Pinpoint the cell where the given text exists, returning its [X, Y] midpoint coordinate. 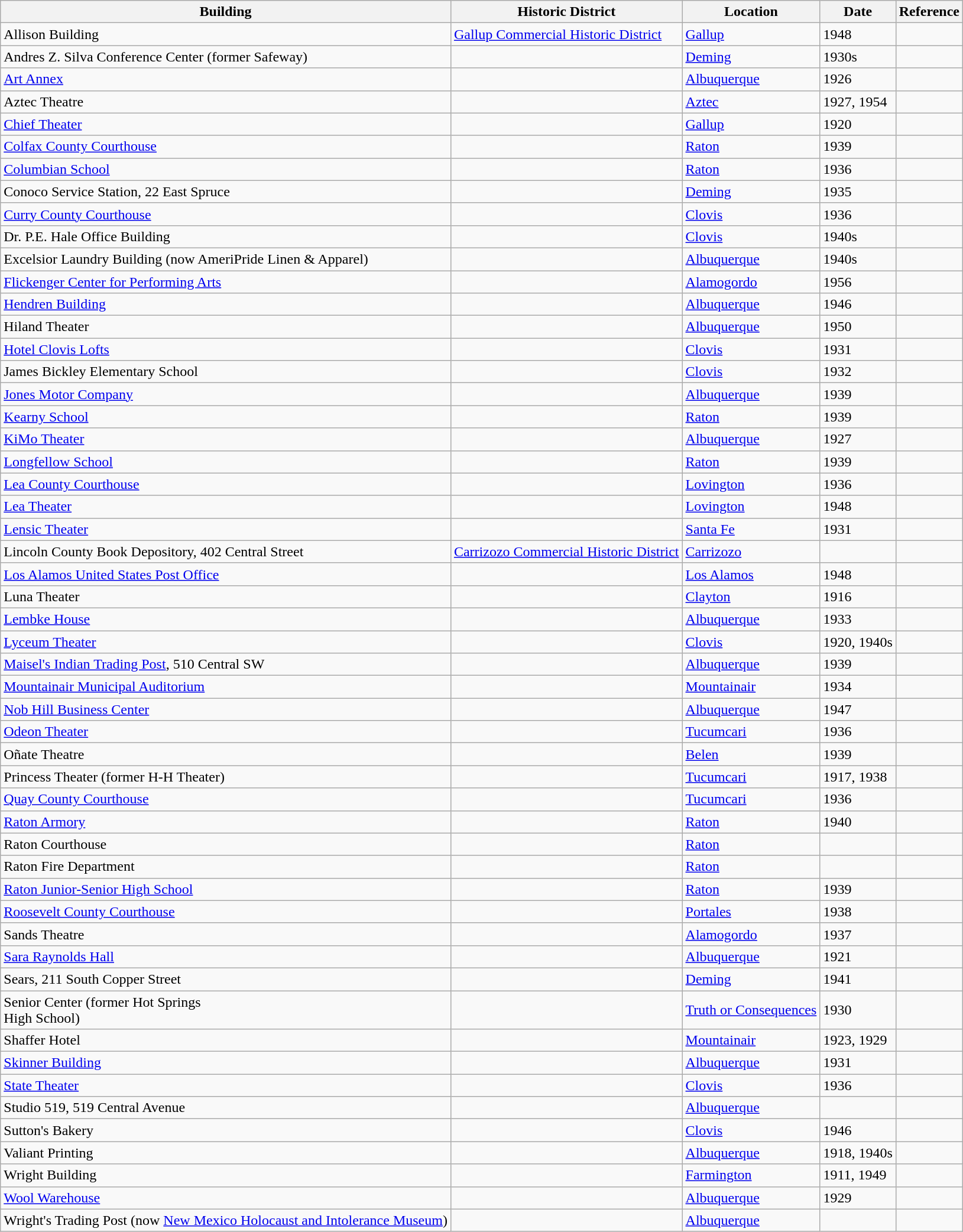
Longfellow School [226, 462]
Dr. P.E. Hale Office Building [226, 236]
Los Alamos [751, 574]
1926 [858, 79]
Raton Fire Department [226, 867]
Flickenger Center for Performing Arts [226, 282]
1916 [858, 596]
1911, 1949 [858, 1175]
1930s [858, 57]
Aztec Theatre [226, 102]
Columbian School [226, 169]
Colfax County Courthouse [226, 147]
Hotel Clovis Lofts [226, 349]
Excelsior Laundry Building (now AmeriPride Linen & Apparel) [226, 259]
1935 [858, 192]
1934 [858, 687]
Raton Armory [226, 822]
Jones Motor Company [226, 394]
Lea Theater [226, 507]
Odeon Theater [226, 732]
1929 [858, 1198]
Date [858, 12]
Portales [751, 912]
Oñate Theatre [226, 754]
Raton Courthouse [226, 844]
1920, 1940s [858, 641]
Sutton's Bakery [226, 1130]
Conoco Service Station, 22 East Spruce [226, 192]
Sara Raynolds Hall [226, 957]
1923, 1929 [858, 1040]
Gallup Commercial Historic District [566, 34]
Luna Theater [226, 596]
Quay County Courthouse [226, 799]
1956 [858, 282]
Princess Theater (former H-H Theater) [226, 777]
Los Alamos United States Post Office [226, 574]
Sands Theatre [226, 934]
Lea County Courthouse [226, 484]
Carrizozo Commercial Historic District [566, 552]
1938 [858, 912]
Wright Building [226, 1175]
Santa Fe [751, 529]
1917, 1938 [858, 777]
Hendren Building [226, 304]
Kearny School [226, 417]
Clayton [751, 596]
Location [751, 12]
Valiant Printing [226, 1153]
1932 [858, 372]
1918, 1940s [858, 1153]
Nob Hill Business Center [226, 709]
Maisel's Indian Trading Post, 510 Central SW [226, 664]
Historic District [566, 12]
1941 [858, 979]
Lyceum Theater [226, 641]
Farmington [751, 1175]
Chief Theater [226, 124]
Studio 519, 519 Central Avenue [226, 1108]
Wright's Trading Post (now New Mexico Holocaust and Intolerance Museum) [226, 1220]
Truth or Consequences [751, 1010]
Belen [751, 754]
Carrizozo [751, 552]
1937 [858, 934]
Wool Warehouse [226, 1198]
Building [226, 12]
Shaffer Hotel [226, 1040]
1927, 1954 [858, 102]
1947 [858, 709]
1933 [858, 619]
Allison Building [226, 34]
Lensic Theater [226, 529]
1920 [858, 124]
Raton Junior-Senior High School [226, 889]
Lembke House [226, 619]
Reference [929, 12]
Art Annex [226, 79]
Mountainair Municipal Auditorium [226, 687]
1921 [858, 957]
1940 [858, 822]
Curry County Courthouse [226, 214]
Senior Center (former Hot SpringsHigh School) [226, 1010]
1950 [858, 327]
Hiland Theater [226, 327]
Aztec [751, 102]
Skinner Building [226, 1063]
KiMo Theater [226, 439]
Lincoln County Book Depository, 402 Central Street [226, 552]
State Theater [226, 1085]
Sears, 211 South Copper Street [226, 979]
Roosevelt County Courthouse [226, 912]
1927 [858, 439]
James Bickley Elementary School [226, 372]
Andres Z. Silva Conference Center (former Safeway) [226, 57]
1930 [858, 1010]
